Identify which cell holds the provided text, then report its (x, y) central coordinate. 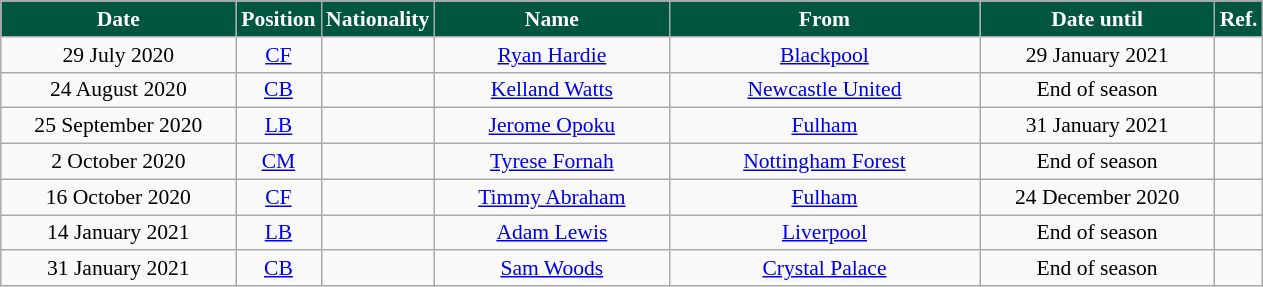
Nottingham Forest (824, 162)
24 August 2020 (118, 90)
29 January 2021 (1098, 55)
Nationality (378, 19)
Tyrese Fornah (552, 162)
25 September 2020 (118, 126)
29 July 2020 (118, 55)
Blackpool (824, 55)
Date until (1098, 19)
Kelland Watts (552, 90)
Crystal Palace (824, 269)
16 October 2020 (118, 197)
Timmy Abraham (552, 197)
Sam Woods (552, 269)
From (824, 19)
CM (278, 162)
Name (552, 19)
14 January 2021 (118, 233)
Position (278, 19)
Jerome Opoku (552, 126)
Ref. (1239, 19)
Ryan Hardie (552, 55)
Adam Lewis (552, 233)
2 October 2020 (118, 162)
Liverpool (824, 233)
Newcastle United (824, 90)
24 December 2020 (1098, 197)
Date (118, 19)
